Detect which cell encompasses the target text, then output its [x, y] center coordinate. 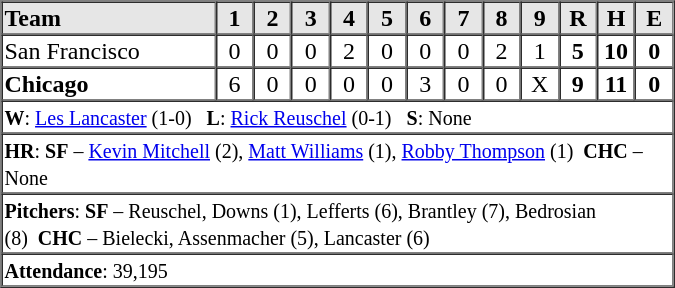
X [540, 84]
Attendance: 39,195 [338, 270]
HR: SF – Kevin Mitchell (2), Matt Williams (1), Robby Thompson (1) CHC – None [338, 164]
H [616, 18]
R [578, 18]
W: Les Lancaster (1-0) L: Rick Reuschel (0-1) S: None [338, 116]
4 [349, 18]
10 [616, 50]
Pitchers: SF – Reuschel, Downs (1), Lefferts (6), Brantley (7), Bedrosian (8) CHC – Bielecki, Assenmacher (5), Lancaster (6) [338, 224]
7 [463, 18]
Team [109, 18]
11 [616, 84]
Chicago [109, 84]
8 [501, 18]
San Francisco [109, 50]
E [654, 18]
